For the text-containing cell, return its midpoint in (x, y) coordinate format. 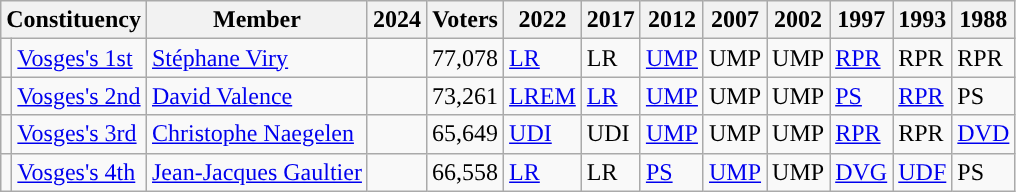
Vosges's 4th (80, 172)
DVG (862, 172)
66,558 (466, 172)
Voters (466, 20)
2022 (543, 20)
2007 (734, 20)
1988 (984, 20)
UDF (922, 172)
73,261 (466, 96)
1997 (862, 20)
77,078 (466, 58)
Vosges's 2nd (80, 96)
2012 (672, 20)
1993 (922, 20)
Christophe Naegelen (256, 134)
LREM (543, 96)
65,649 (466, 134)
DVD (984, 134)
2024 (396, 20)
2002 (798, 20)
Jean-Jacques Gaultier (256, 172)
Constituency (74, 20)
Stéphane Viry (256, 58)
Member (256, 20)
2017 (610, 20)
Vosges's 1st (80, 58)
Vosges's 3rd (80, 134)
David Valence (256, 96)
